From the cell containing the given text, extract its center point as [x, y] coordinate. 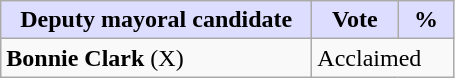
% [426, 20]
Vote [355, 20]
Deputy mayoral candidate [156, 20]
Acclaimed [383, 58]
Bonnie Clark (X) [156, 58]
